Determine the [X, Y] coordinate at the center of the cell enclosing the given text.  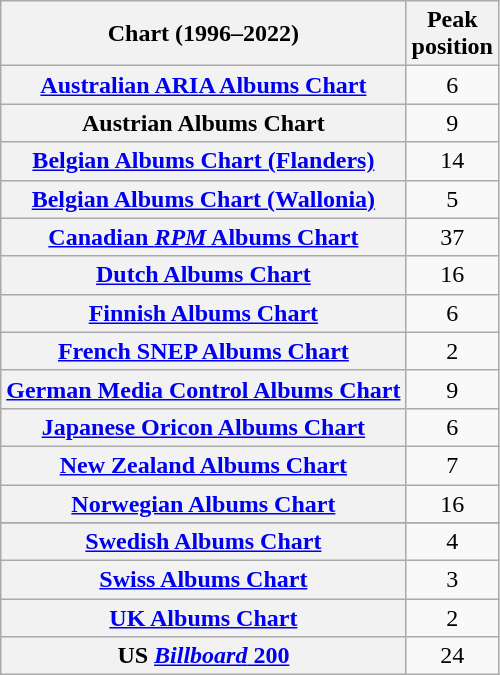
New Zealand Albums Chart [204, 465]
Austrian Albums Chart [204, 123]
Australian ARIA Albums Chart [204, 85]
4 [452, 542]
37 [452, 237]
Peakposition [452, 34]
24 [452, 656]
3 [452, 580]
UK Albums Chart [204, 618]
Swedish Albums Chart [204, 542]
US Billboard 200 [204, 656]
5 [452, 199]
Belgian Albums Chart (Flanders) [204, 161]
7 [452, 465]
Canadian RPM Albums Chart [204, 237]
German Media Control Albums Chart [204, 389]
14 [452, 161]
Belgian Albums Chart (Wallonia) [204, 199]
Chart (1996–2022) [204, 34]
Finnish Albums Chart [204, 313]
Japanese Oricon Albums Chart [204, 427]
Dutch Albums Chart [204, 275]
Norwegian Albums Chart [204, 503]
Swiss Albums Chart [204, 580]
French SNEP Albums Chart [204, 351]
